Output the [X, Y] coordinate of the center of the cell containing the given text.  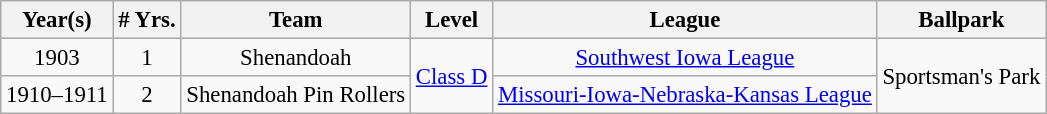
2 [147, 95]
Team [296, 20]
Sportsman's Park [961, 76]
Class D [452, 76]
# Yrs. [147, 20]
1 [147, 58]
Missouri-Iowa-Nebraska-Kansas League [685, 95]
Year(s) [57, 20]
Ballpark [961, 20]
1910–1911 [57, 95]
Southwest Iowa League [685, 58]
Shenandoah Pin Rollers [296, 95]
League [685, 20]
1903 [57, 58]
Shenandoah [296, 58]
Level [452, 20]
